Output the (X, Y) coordinate of the center of the cell containing the given text.  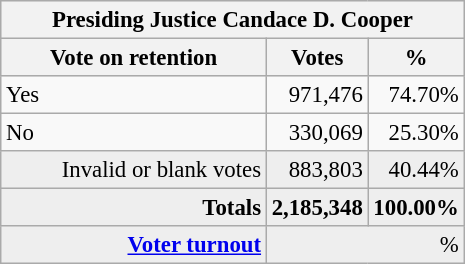
40.44% (416, 170)
Totals (134, 208)
Voter turnout (134, 245)
100.00% (416, 208)
330,069 (317, 133)
Presiding Justice Candace D. Cooper (232, 20)
2,185,348 (317, 208)
Vote on retention (134, 58)
74.70% (416, 95)
No (134, 133)
Votes (317, 58)
25.30% (416, 133)
Yes (134, 95)
Invalid or blank votes (134, 170)
883,803 (317, 170)
971,476 (317, 95)
